Output the (x, y) coordinate of the center of the cell containing the given text.  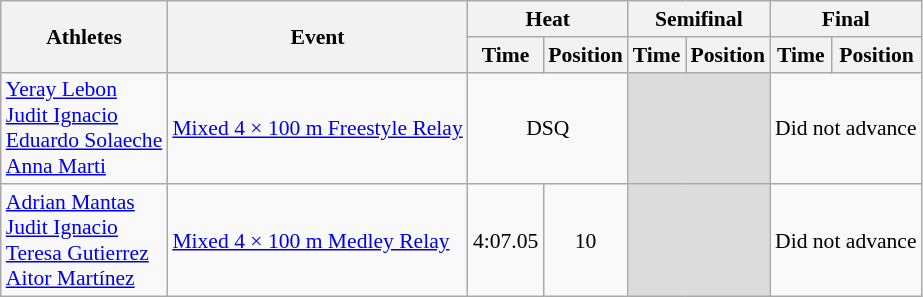
DSQ (548, 128)
Semifinal (699, 19)
Final (846, 19)
10 (585, 241)
Mixed 4 × 100 m Freestyle Relay (317, 128)
4:07.05 (506, 241)
Event (317, 36)
Athletes (84, 36)
Heat (548, 19)
Mixed 4 × 100 m Medley Relay (317, 241)
Adrian MantasJudit IgnacioTeresa GutierrezAitor Martínez (84, 241)
Yeray LebonJudit IgnacioEduardo SolaecheAnna Marti (84, 128)
